Return (x, y) of the center of cell containing provided text 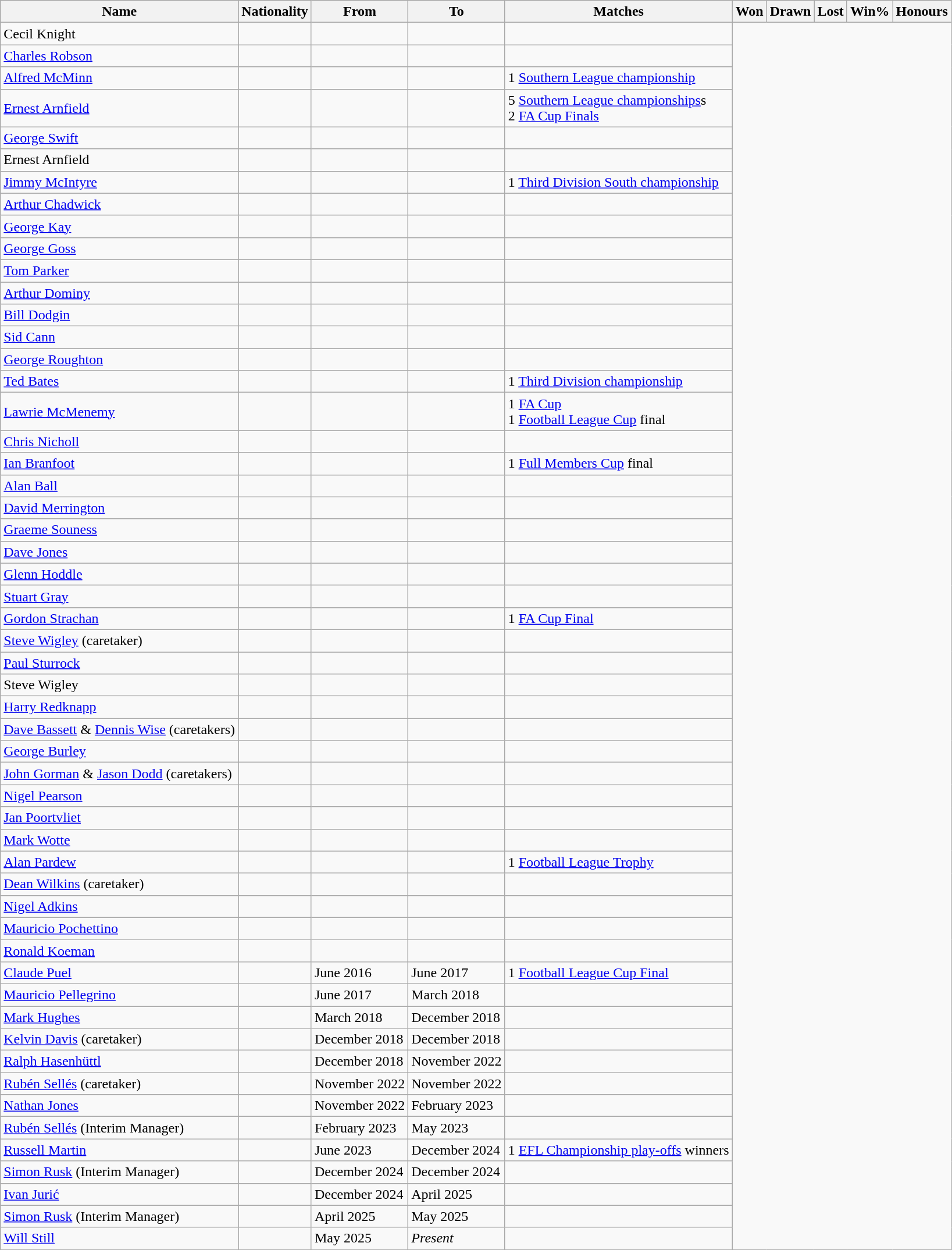
Claude Puel (120, 973)
Alan Pardew (120, 862)
Gordon Strachan (120, 618)
Ian Branfoot (120, 464)
Will Still (120, 1238)
Steve Wigley (caretaker) (120, 640)
1 EFL Championship play-offs winners (619, 1150)
Matches (619, 12)
Graeme Souness (120, 530)
To (457, 12)
Charles Robson (120, 56)
1 Third Division championship (619, 382)
Present (457, 1238)
Alan Ball (120, 486)
Dave Bassett & Dennis Wise (caretakers) (120, 729)
Mark Hughes (120, 1017)
Russell Martin (120, 1150)
Win% (870, 12)
May 2023 (457, 1128)
From (359, 12)
Arthur Chadwick (120, 204)
Mauricio Pellegrino (120, 995)
Dean Wilkins (caretaker) (120, 884)
Nigel Adkins (120, 906)
Tom Parker (120, 270)
George Swift (120, 138)
Stuart Gray (120, 596)
Jimmy McIntyre (120, 182)
Nathan Jones (120, 1106)
Glenn Hoddle (120, 574)
Ronald Koeman (120, 950)
Ralph Hasenhüttl (120, 1062)
Jan Poortvliet (120, 818)
Dave Jones (120, 552)
Cecil Knight (120, 34)
George Burley (120, 752)
Sid Cann (120, 337)
Lawrie McMenemy (120, 412)
Harry Redknapp (120, 707)
June 2023 (359, 1150)
Rubén Sellés (Interim Manager) (120, 1128)
1 FA Cup 1 Football League Cup final (619, 412)
1 Football League Trophy (619, 862)
Won (749, 12)
George Goss (120, 248)
Ted Bates (120, 382)
1 Southern League championship (619, 78)
Paul Sturrock (120, 663)
5 Southern League championshipss2 FA Cup Finals (619, 108)
Name (120, 12)
Nationality (275, 12)
Ivan Jurić (120, 1194)
Arthur Dominy (120, 293)
Bill Dodgin (120, 315)
Mark Wotte (120, 840)
John Gorman & Jason Dodd (caretakers) (120, 774)
Kelvin Davis (caretaker) (120, 1039)
Rubén Sellés (caretaker) (120, 1084)
Nigel Pearson (120, 796)
Drawn (790, 12)
Lost (830, 12)
Honours (922, 12)
1 FA Cup Final (619, 618)
1 Third Division South championship (619, 182)
Mauricio Pochettino (120, 928)
Alfred McMinn (120, 78)
June 2016 (359, 973)
George Roughton (120, 359)
David Merrington (120, 508)
George Kay (120, 226)
1 Full Members Cup final (619, 464)
1 Football League Cup Final (619, 973)
Chris Nicholl (120, 441)
Steve Wigley (120, 685)
